Pinpoint the cell where the given text exists, returning its (x, y) midpoint coordinate. 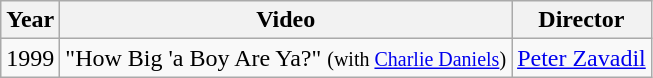
Peter Zavadil (582, 58)
1999 (30, 58)
"How Big 'a Boy Are Ya?" (with Charlie Daniels) (286, 58)
Video (286, 20)
Year (30, 20)
Director (582, 20)
